Locate the cell with the specified text and output its [X, Y] center coordinate. 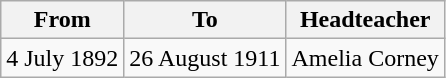
Headteacher [365, 20]
To [205, 20]
Amelia Corney [365, 58]
From [62, 20]
4 July 1892 [62, 58]
26 August 1911 [205, 58]
